Scan for the cell matching the given text and deliver its [x, y] coordinate at center. 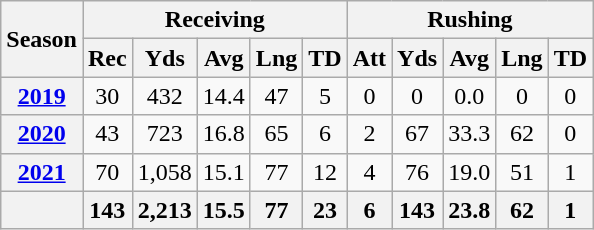
2 [369, 134]
Rec [107, 58]
Rushing [470, 20]
47 [276, 96]
12 [325, 172]
Season [42, 39]
19.0 [470, 172]
0.0 [470, 96]
67 [418, 134]
70 [107, 172]
15.5 [224, 210]
2019 [42, 96]
Att [369, 58]
76 [418, 172]
4 [369, 172]
15.1 [224, 172]
43 [107, 134]
2,213 [164, 210]
33.3 [470, 134]
23.8 [470, 210]
432 [164, 96]
Receiving [214, 20]
51 [522, 172]
23 [325, 210]
1,058 [164, 172]
2021 [42, 172]
2020 [42, 134]
30 [107, 96]
14.4 [224, 96]
65 [276, 134]
723 [164, 134]
5 [325, 96]
16.8 [224, 134]
